Return [x, y] of the center of cell containing provided text 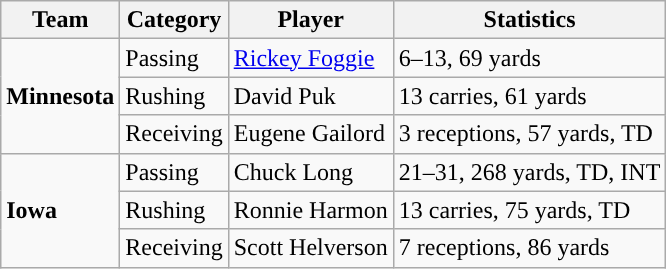
Minnesota [60, 96]
6–13, 69 yards [530, 58]
13 carries, 75 yards, TD [530, 210]
3 receptions, 57 yards, TD [530, 134]
Eugene Gailord [310, 134]
21–31, 268 yards, TD, INT [530, 172]
Player [310, 20]
Category [174, 20]
David Puk [310, 96]
13 carries, 61 yards [530, 96]
Team [60, 20]
Scott Helverson [310, 248]
Iowa [60, 210]
7 receptions, 86 yards [530, 248]
Ronnie Harmon [310, 210]
Rickey Foggie [310, 58]
Statistics [530, 20]
Chuck Long [310, 172]
